Detect which cell encompasses the target text, then output its (x, y) center coordinate. 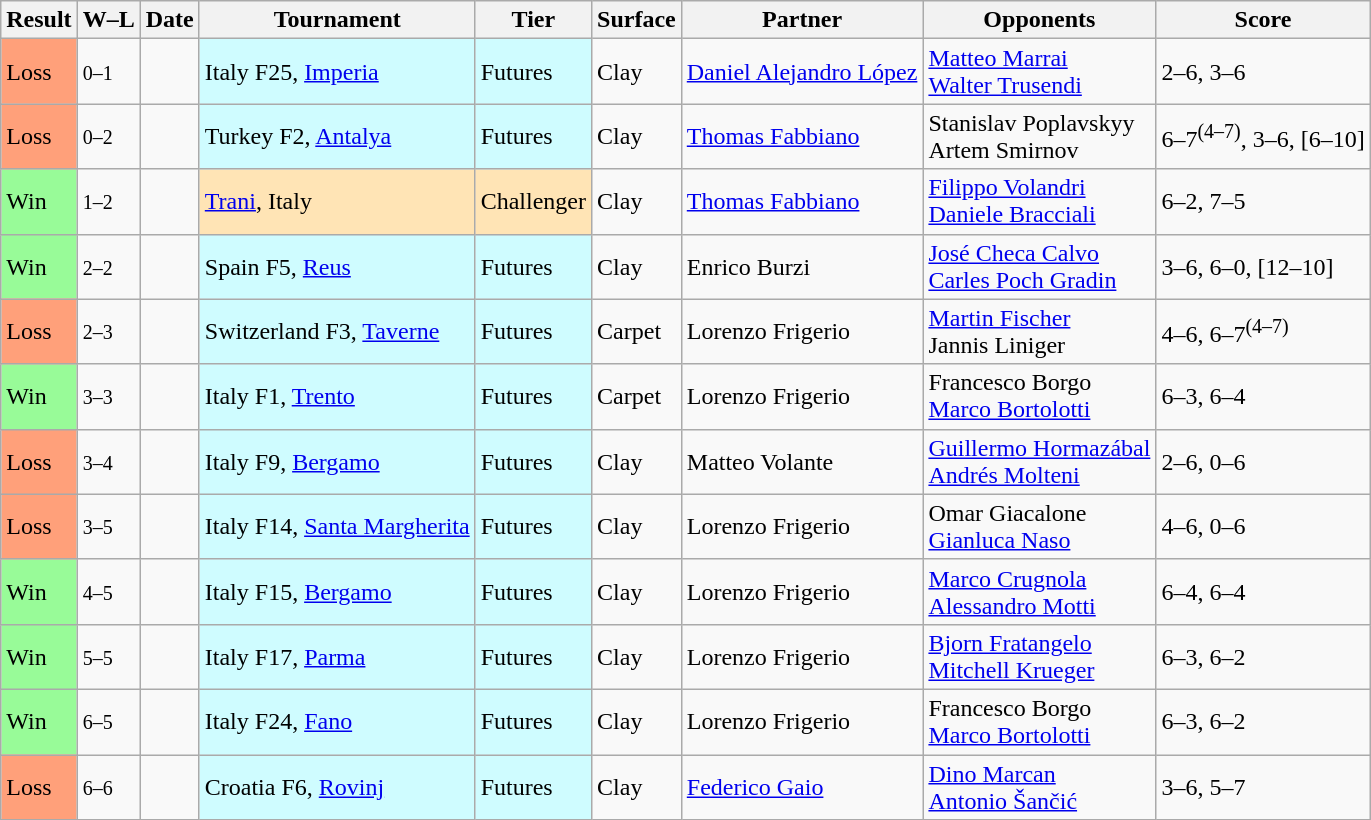
Italy F24, Fano (337, 722)
1–2 (108, 202)
Bjorn Fratangelo Mitchell Krueger (1040, 656)
2–6, 3–6 (1263, 72)
Italy F1, Trento (337, 396)
6–5 (108, 722)
Martin Fischer Jannis Liniger (1040, 332)
3–3 (108, 396)
Surface (637, 20)
Croatia F6, Rovinj (337, 786)
Tier (533, 20)
Italy F15, Bergamo (337, 592)
Italy F14, Santa Margherita (337, 526)
0–1 (108, 72)
Turkey F2, Antalya (337, 136)
4–5 (108, 592)
Date (170, 20)
Enrico Burzi (802, 266)
Stanislav Poplavskyy Artem Smirnov (1040, 136)
6–7(4–7), 3–6, [6–10] (1263, 136)
Spain F5, Reus (337, 266)
Matteo Marrai Walter Trusendi (1040, 72)
2–3 (108, 332)
6–2, 7–5 (1263, 202)
Partner (802, 20)
Filippo Volandri Daniele Bracciali (1040, 202)
Trani, Italy (337, 202)
Result (39, 20)
Marco Crugnola Alessandro Motti (1040, 592)
Score (1263, 20)
Challenger (533, 202)
2–2 (108, 266)
Dino Marcan Antonio Šančić (1040, 786)
Daniel Alejandro López (802, 72)
José Checa Calvo Carles Poch Gradin (1040, 266)
0–2 (108, 136)
Omar Giacalone Gianluca Naso (1040, 526)
Matteo Volante (802, 462)
Opponents (1040, 20)
6–4, 6–4 (1263, 592)
6–3, 6–4 (1263, 396)
2–6, 0–6 (1263, 462)
W–L (108, 20)
3–5 (108, 526)
5–5 (108, 656)
3–4 (108, 462)
4–6, 0–6 (1263, 526)
Italy F17, Parma (337, 656)
6–6 (108, 786)
3–6, 5–7 (1263, 786)
Tournament (337, 20)
Italy F25, Imperia (337, 72)
Federico Gaio (802, 786)
Italy F9, Bergamo (337, 462)
3–6, 6–0, [12–10] (1263, 266)
Switzerland F3, Taverne (337, 332)
4–6, 6–7(4–7) (1263, 332)
Guillermo Hormazábal Andrés Molteni (1040, 462)
